Determine the [x, y] coordinate at the center of the cell enclosing the given text.  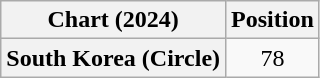
South Korea (Circle) [114, 58]
Position [273, 20]
78 [273, 58]
Chart (2024) [114, 20]
